Locate the cell with the specified text and output its (x, y) center coordinate. 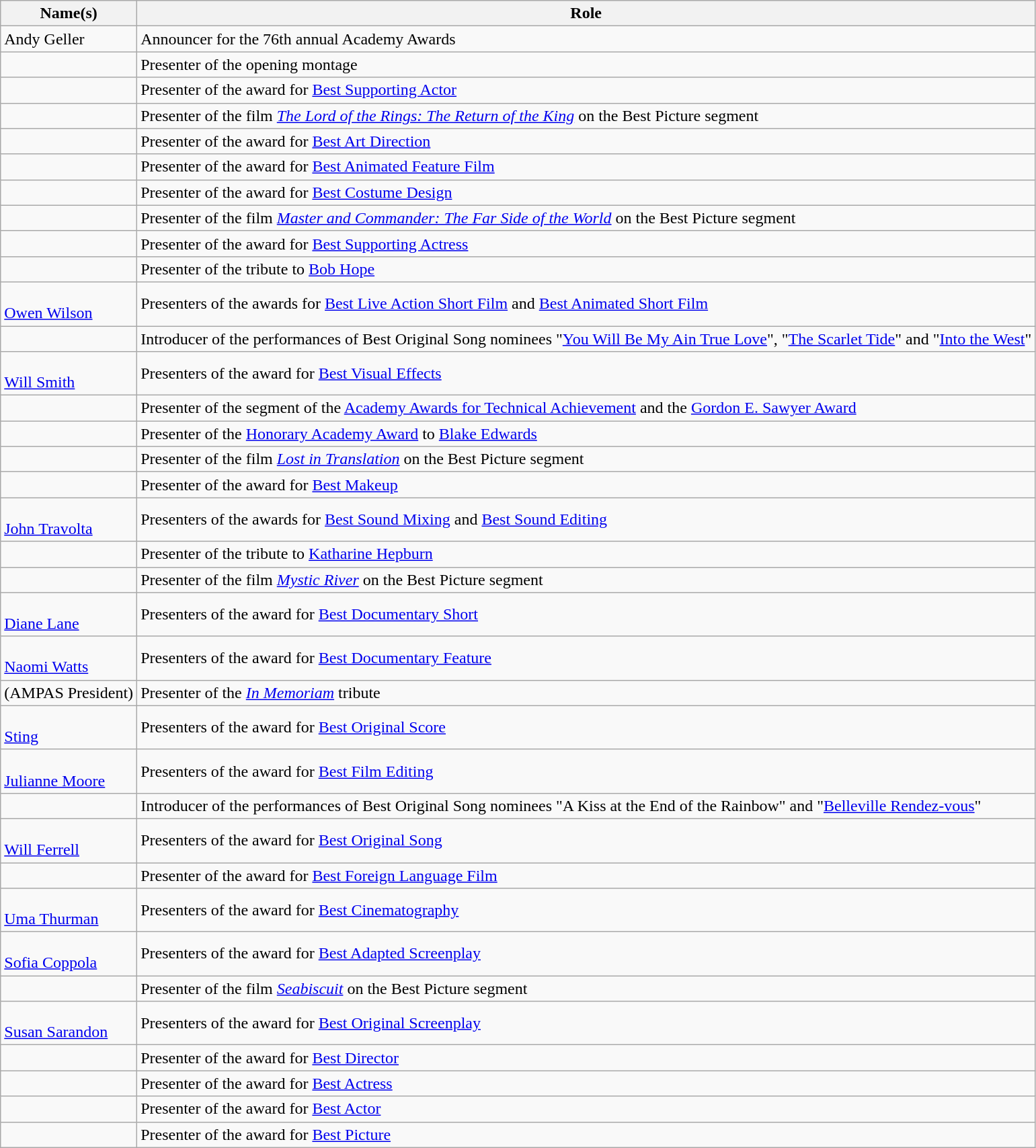
Presenter of the Honorary Academy Award to Blake Edwards (586, 434)
(AMPAS President) (69, 693)
Will Ferrell (69, 841)
Naomi Watts (69, 658)
Presenter of the award for Best Animated Feature Film (586, 167)
Presenters of the award for Best Film Editing (586, 771)
Owen Wilson (69, 304)
Presenters of the awards for Best Sound Mixing and Best Sound Editing (586, 519)
Uma Thurman (69, 911)
Presenter of the tribute to Katharine Hepburn (586, 554)
Presenter of the award for Best Makeup (586, 485)
Presenter of the film Mystic River on the Best Picture segment (586, 580)
Presenter of the award for Best Art Direction (586, 141)
Presenter of the film Seabiscuit on the Best Picture segment (586, 989)
Presenter of the film The Lord of the Rings: The Return of the King on the Best Picture segment (586, 116)
Presenter of the award for Best Foreign Language Film (586, 875)
Presenters of the award for Best Original Screenplay (586, 1024)
Presenter of the award for Best Supporting Actor (586, 90)
Presenters of the award for Best Original Song (586, 841)
John Travolta (69, 519)
Presenter of the segment of the Academy Awards for Technical Achievement and the Gordon E. Sawyer Award (586, 408)
Presenter of the award for Best Supporting Actress (586, 243)
Presenters of the awards for Best Live Action Short Film and Best Animated Short Film (586, 304)
Presenter of the award for Best Director (586, 1058)
Presenter of the award for Best Costume Design (586, 192)
Presenters of the award for Best Visual Effects (586, 374)
Sting (69, 728)
Andy Geller (69, 39)
Role (586, 13)
Announcer for the 76th annual Academy Awards (586, 39)
Presenter of the award for Best Picture (586, 1135)
Julianne Moore (69, 771)
Name(s) (69, 13)
Presenter of the film Lost in Translation on the Best Picture segment (586, 459)
Presenter of the tribute to Bob Hope (586, 269)
Introducer of the performances of Best Original Song nominees "A Kiss at the End of the Rainbow" and "Belleville Rendez-vous" (586, 806)
Presenters of the award for Best Documentary Feature (586, 658)
Susan Sarandon (69, 1024)
Presenter of the award for Best Actress (586, 1083)
Sofia Coppola (69, 954)
Presenters of the award for Best Adapted Screenplay (586, 954)
Presenter of the award for Best Actor (586, 1109)
Presenter of the opening montage (586, 65)
Will Smith (69, 374)
Introducer of the performances of Best Original Song nominees "You Will Be My Ain True Love", "The Scarlet Tide" and "Into the West" (586, 338)
Presenter of the In Memoriam tribute (586, 693)
Diane Lane (69, 615)
Presenters of the award for Best Documentary Short (586, 615)
Presenters of the award for Best Original Score (586, 728)
Presenter of the film Master and Commander: The Far Side of the World on the Best Picture segment (586, 218)
Presenters of the award for Best Cinematography (586, 911)
